Find where the given text appears and provide that cell's center as [X, Y] coordinate. 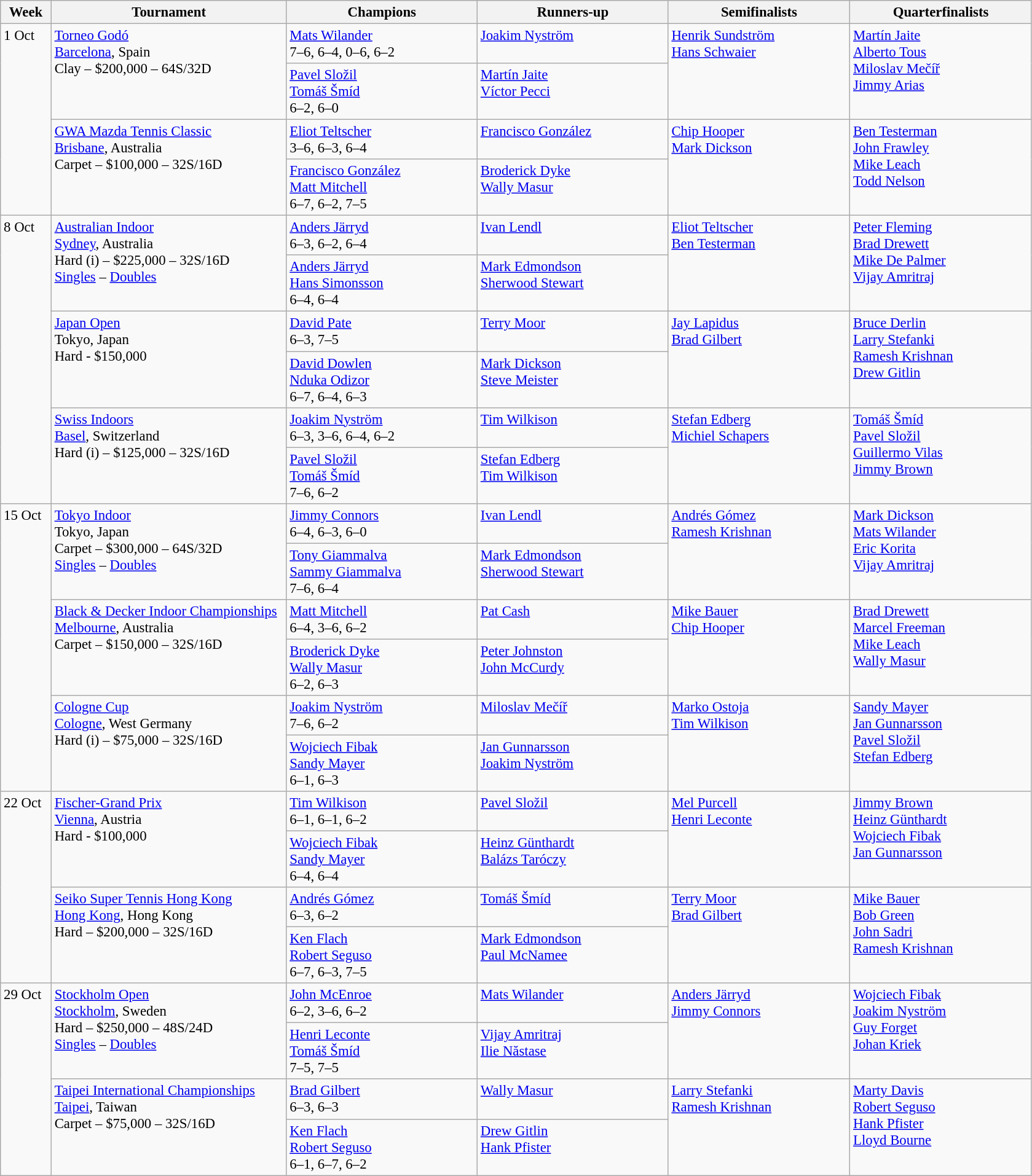
David Dowlen Nduka Odizor 6–7, 6–4, 6–3 [382, 380]
22 Oct [26, 887]
Taipei International Championships Taipei, TaiwanCarpet – $75,000 – 32S/16D [168, 1127]
Anders Järryd Jimmy Connors [759, 1031]
Stefan Edberg Tim Wilkison [573, 476]
Francisco González Matt Mitchell6–7, 6–2, 7–5 [382, 187]
Tomáš Šmíd [573, 907]
Japan Open Tokyo, Japan Hard - $150,000 [168, 359]
Ken Flach Robert Seguso 6–7, 6–3, 7–5 [382, 955]
Jimmy Connors 6–4, 6–3, 6–0 [382, 523]
Jan Gunnarsson Joakim Nyström [573, 763]
Chip Hooper Mark Dickson [759, 168]
Pat Cash [573, 619]
Stefan Edberg Michiel Schapers [759, 455]
Joakim Nyström [573, 44]
Ken Flach Robert Seguso 6–1, 6–7, 6–2 [382, 1147]
Champions [382, 12]
Semifinalists [759, 12]
15 Oct [26, 648]
David Pate 6–3, 7–5 [382, 332]
Swiss IndoorsBasel, SwitzerlandHard (i) – $125,000 – 32S/16D [168, 455]
Andrés Gómez 6–3, 6–2 [382, 907]
Eliot Teltscher3–6, 6–3, 6–4 [382, 140]
Larry Stefanki Ramesh Krishnan [759, 1127]
Pavel Složil [573, 811]
Jay Lapidus Brad Gilbert [759, 359]
Torneo Godó Barcelona, SpainClay – $200,000 – 64S/32D [168, 72]
Wojciech Fibak Sandy Mayer 6–1, 6–3 [382, 763]
Ben Testerman John Frawley Mike Leach Todd Nelson [941, 168]
Mats Wilander 7–6, 6–4, 0–6, 6–2 [382, 44]
Drew Gitlin Hank Pfister [573, 1147]
Bruce Derlin Larry Stefanki Ramesh Krishnan Drew Gitlin [941, 359]
Peter Johnston John McCurdy [573, 667]
8 Oct [26, 360]
Francisco González [573, 140]
Mats Wilander [573, 1003]
Tournament [168, 12]
Mark Dickson Steve Meister [573, 380]
Peter Fleming Brad Drewett Mike De Palmer Vijay Amritraj [941, 264]
Sandy Mayer Jan Gunnarsson Pavel Složil Stefan Edberg [941, 743]
Eliot Teltscher Ben Testerman [759, 264]
Mel Purcell Henri Leconte [759, 839]
Joakim Nyström 7–6, 6–2 [382, 715]
Pavel Složil Tomáš Šmíd 6–2, 6–0 [382, 92]
Martín Jaite Alberto Tous Miloslav Mečíř Jimmy Arias [941, 72]
Terry Moor [573, 332]
Quarterfinalists [941, 12]
Pavel Složil Tomáš Šmíd7–6, 6–2 [382, 476]
Wally Masur [573, 1100]
Matt Mitchell6–4, 3–6, 6–2 [382, 619]
Fischer-Grand Prix Vienna, Austria Hard - $100,000 [168, 839]
Joakim Nyström6–3, 3–6, 6–4, 6–2 [382, 428]
Seiko Super Tennis Hong Kong Hong Kong, Hong KongHard – $200,000 – 32S/16D [168, 935]
Tim Wilkison 6–1, 6–1, 6–2 [382, 811]
Mike Bauer Chip Hooper [759, 648]
Tokyo Indoor Tokyo, Japan Carpet – $300,000 – 64S/32D Singles – Doubles [168, 551]
Heinz Günthardt Balázs Taróczy [573, 860]
Mark Dickson Mats Wilander Eric Korita Vijay Amritraj [941, 551]
Wojciech Fibak Joakim Nyström Guy Forget Johan Kriek [941, 1031]
Miloslav Mečíř [573, 715]
Australian Indoor Sydney, Australia Hard (i) – $225,000 – 32S/16D Singles – Doubles [168, 264]
Henri Leconte Tomáš Šmíd 7–5, 7–5 [382, 1051]
Tomáš Šmíd Pavel Složil Guillermo Vilas Jimmy Brown [941, 455]
Marko Ostoja Tim Wilkison [759, 743]
Broderick Dyke Wally Masur6–2, 6–3 [382, 667]
Cologne Cup Cologne, West GermanyHard (i) – $75,000 – 32S/16D [168, 743]
Anders Järryd Hans Simonsson 6–4, 6–4 [382, 284]
Stockholm Open Stockholm, Sweden Hard – $250,000 – 48S/24D Singles – Doubles [168, 1031]
Henrik Sundström Hans Schwaier [759, 72]
GWA Mazda Tennis Classic Brisbane, AustraliaCarpet – $100,000 – 32S/16D [168, 168]
Week [26, 12]
Mark Edmondson Paul McNamee [573, 955]
Broderick Dyke Wally Masur [573, 187]
Terry Moor Brad Gilbert [759, 935]
Vijay Amritraj Ilie Năstase [573, 1051]
John McEnroe 6–2, 3–6, 6–2 [382, 1003]
1 Oct [26, 120]
Jimmy Brown Heinz Günthardt Wojciech Fibak Jan Gunnarsson [941, 839]
Marty Davis Robert Seguso Hank Pfister Lloyd Bourne [941, 1127]
Black & Decker Indoor Championships Melbourne, AustraliaCarpet – $150,000 – 32S/16D [168, 648]
Martín Jaite Víctor Pecci [573, 92]
Andrés Gómez Ramesh Krishnan [759, 551]
Brad Drewett Marcel Freeman Mike Leach Wally Masur [941, 648]
Tim Wilkison [573, 428]
Runners-up [573, 12]
Brad Gilbert 6–3, 6–3 [382, 1100]
Anders Järryd 6–3, 6–2, 6–4 [382, 236]
Tony Giammalva Sammy Giammalva 7–6, 6–4 [382, 571]
Mike Bauer Bob Green John Sadri Ramesh Krishnan [941, 935]
29 Oct [26, 1079]
Wojciech Fibak Sandy Mayer 6–4, 6–4 [382, 860]
